Capture the cell that displays the provided text and extract its [X, Y] central coordinate. 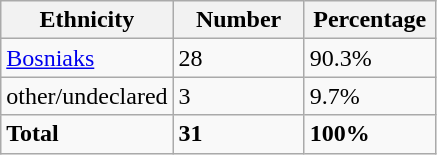
Total [87, 134]
Number [238, 20]
other/undeclared [87, 96]
28 [238, 58]
Ethnicity [87, 20]
Percentage [370, 20]
31 [238, 134]
100% [370, 134]
Bosniaks [87, 58]
3 [238, 96]
90.3% [370, 58]
9.7% [370, 96]
